Pinpoint the cell where the given text exists, returning its [x, y] midpoint coordinate. 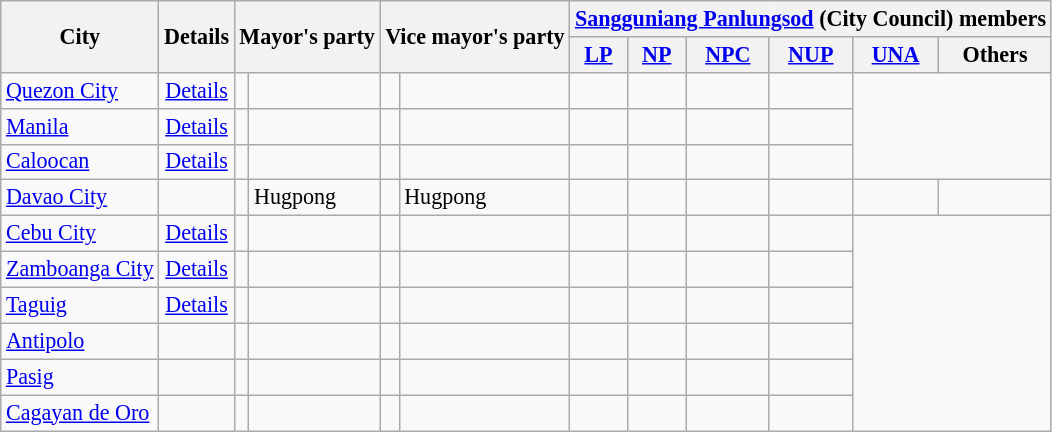
Others [995, 54]
UNA [896, 54]
LP [598, 54]
Antipolo [80, 341]
Cebu City [80, 233]
Zamboanga City [80, 269]
Manila [80, 126]
NUP [810, 54]
Mayor's party [307, 36]
Taguig [80, 305]
Caloocan [80, 162]
NPC [728, 54]
Vice mayor's party [475, 36]
Davao City [80, 198]
NP [656, 54]
Cagayan de Oro [80, 412]
City [80, 36]
Quezon City [80, 90]
Sangguniang Panlungsod (City Council) members [810, 18]
Pasig [80, 377]
